Scan for the cell matching the given text and deliver its (x, y) coordinate at center. 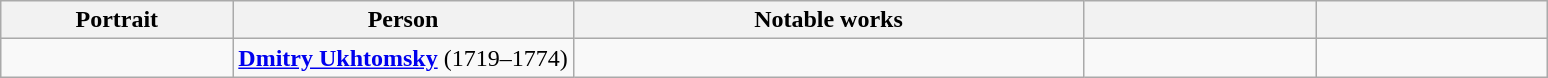
Dmitry Ukhtomsky (1719–1774) (403, 58)
Notable works (828, 20)
Person (403, 20)
Portrait (117, 20)
